Identify which cell holds the provided text, then report its (x, y) central coordinate. 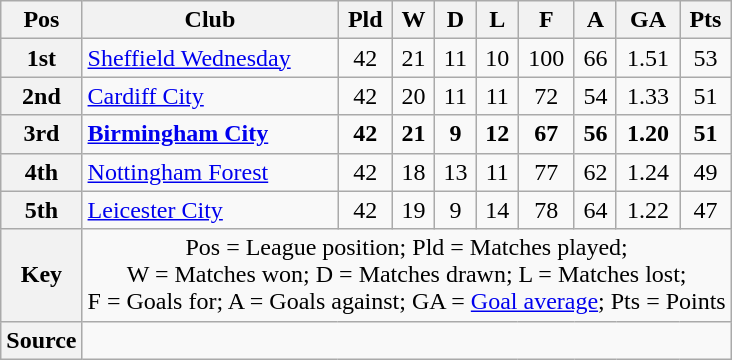
12 (497, 134)
54 (595, 96)
Leicester City (210, 210)
20 (414, 96)
5th (42, 210)
Nottingham Forest (210, 172)
67 (546, 134)
F (546, 20)
56 (595, 134)
10 (497, 58)
1.20 (648, 134)
49 (706, 172)
53 (706, 58)
1.33 (648, 96)
64 (595, 210)
72 (546, 96)
D (455, 20)
77 (546, 172)
Pos (42, 20)
78 (546, 210)
100 (546, 58)
4th (42, 172)
14 (497, 210)
Sheffield Wednesday (210, 58)
W (414, 20)
1st (42, 58)
66 (595, 58)
Pld (366, 20)
1.51 (648, 58)
GA (648, 20)
Club (210, 20)
13 (455, 172)
Key (42, 275)
2nd (42, 96)
3rd (42, 134)
Birmingham City (210, 134)
62 (595, 172)
19 (414, 210)
Cardiff City (210, 96)
L (497, 20)
47 (706, 210)
A (595, 20)
18 (414, 172)
1.22 (648, 210)
Source (42, 340)
Pts (706, 20)
1.24 (648, 172)
